Determine the (x, y) coordinate at the center of the cell enclosing the given text.  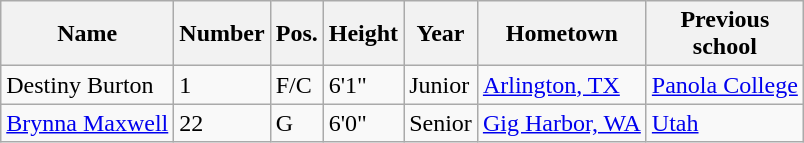
Panola College (724, 85)
Arlington, TX (562, 85)
Hometown (562, 34)
Height (363, 34)
F/C (296, 85)
G (296, 123)
Number (222, 34)
Year (441, 34)
6'1" (363, 85)
Senior (441, 123)
Brynna Maxwell (88, 123)
Name (88, 34)
Pos. (296, 34)
Destiny Burton (88, 85)
1 (222, 85)
Junior (441, 85)
Utah (724, 123)
22 (222, 123)
Previousschool (724, 34)
Gig Harbor, WA (562, 123)
6'0" (363, 123)
